Pinpoint the cell where the given text exists, returning its [X, Y] midpoint coordinate. 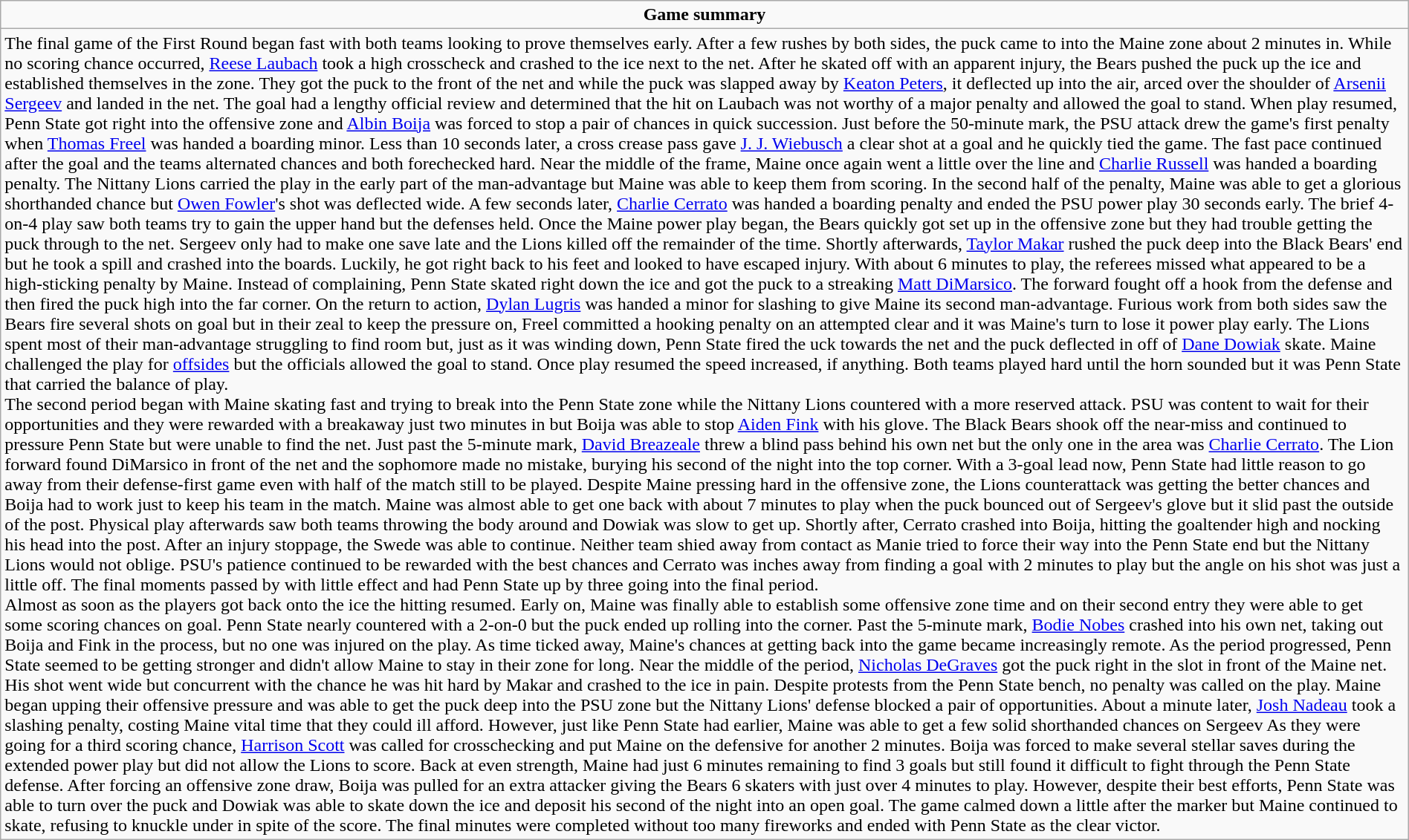
Game summary [704, 15]
